Locate the cell with the specified text and output its (x, y) center coordinate. 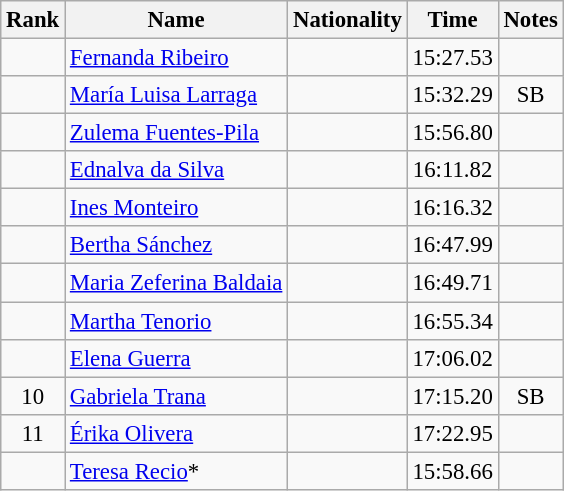
Rank (33, 20)
16:47.99 (452, 245)
15:32.29 (452, 95)
Fernanda Ribeiro (176, 58)
16:49.71 (452, 283)
15:27.53 (452, 58)
Teresa Recio* (176, 471)
11 (33, 433)
Nationality (348, 20)
16:16.32 (452, 208)
16:11.82 (452, 170)
Zulema Fuentes-Pila (176, 133)
María Luisa Larraga (176, 95)
Maria Zeferina Baldaia (176, 283)
17:06.02 (452, 358)
Ines Monteiro (176, 208)
Bertha Sánchez (176, 245)
Notes (530, 20)
Name (176, 20)
15:58.66 (452, 471)
Elena Guerra (176, 358)
Time (452, 20)
10 (33, 396)
16:55.34 (452, 321)
Martha Tenorio (176, 321)
15:56.80 (452, 133)
Érika Olivera (176, 433)
17:22.95 (452, 433)
Ednalva da Silva (176, 170)
Gabriela Trana (176, 396)
17:15.20 (452, 396)
